Return the [x, y] coordinate for the center point of the cell that contains the specified text.  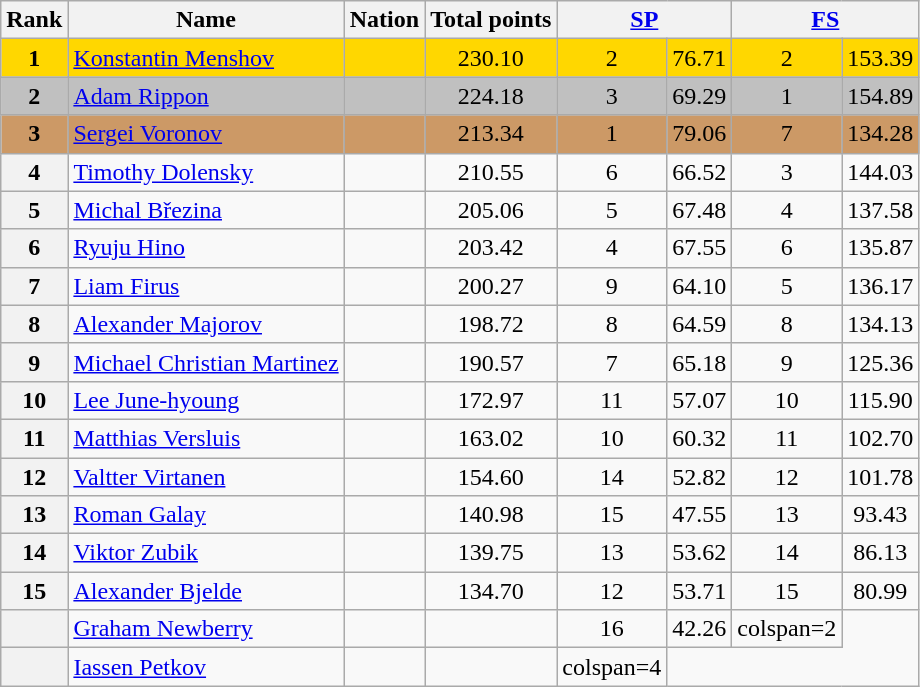
60.32 [700, 438]
Alexander Bjelde [206, 591]
Adam Rippon [206, 96]
135.87 [880, 248]
Michal Březina [206, 210]
65.18 [700, 362]
Konstantin Menshov [206, 58]
154.89 [880, 96]
139.75 [491, 553]
66.52 [700, 172]
230.10 [491, 58]
200.27 [491, 286]
210.55 [491, 172]
137.58 [880, 210]
Liam Firus [206, 286]
224.18 [491, 96]
79.06 [700, 134]
Michael Christian Martinez [206, 362]
205.06 [491, 210]
42.26 [700, 629]
53.71 [700, 591]
115.90 [880, 400]
Graham Newberry [206, 629]
Nation [384, 20]
101.78 [880, 477]
163.02 [491, 438]
16 [612, 629]
FS [826, 20]
136.17 [880, 286]
57.07 [700, 400]
86.13 [880, 553]
154.60 [491, 477]
Total points [491, 20]
SP [644, 20]
Name [206, 20]
53.62 [700, 553]
colspan=2 [787, 629]
Timothy Dolensky [206, 172]
64.59 [700, 324]
Roman Galay [206, 515]
140.98 [491, 515]
Valtter Virtanen [206, 477]
153.39 [880, 58]
134.70 [491, 591]
Viktor Zubik [206, 553]
134.13 [880, 324]
Iassen Petkov [206, 667]
47.55 [700, 515]
134.28 [880, 134]
Alexander Majorov [206, 324]
Rank [34, 20]
102.70 [880, 438]
203.42 [491, 248]
93.43 [880, 515]
Sergei Voronov [206, 134]
64.10 [700, 286]
198.72 [491, 324]
Ryuju Hino [206, 248]
190.57 [491, 362]
67.48 [700, 210]
172.97 [491, 400]
colspan=4 [612, 667]
67.55 [700, 248]
144.03 [880, 172]
Matthias Versluis [206, 438]
76.71 [700, 58]
52.82 [700, 477]
125.36 [880, 362]
213.34 [491, 134]
Lee June-hyoung [206, 400]
80.99 [880, 591]
69.29 [700, 96]
